Provide the (X, Y) coordinate of the cell's center where the given text is located.  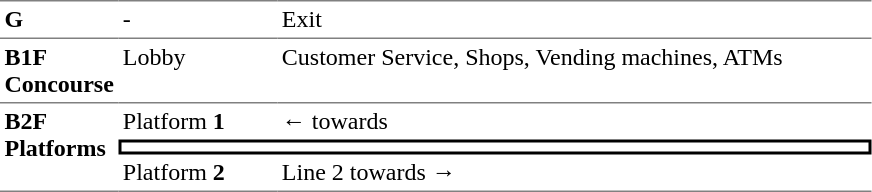
B2FPlatforms (59, 148)
G (59, 19)
- (198, 19)
Platform 2 (198, 173)
Customer Service, Shops, Vending machines, ATMs (574, 71)
Platform 1 (198, 122)
← towards (574, 122)
Exit (574, 19)
B1FConcourse (59, 71)
Lobby (198, 71)
Line 2 towards → (574, 173)
